Return the [X, Y] coordinate for the center point of the cell that contains the specified text.  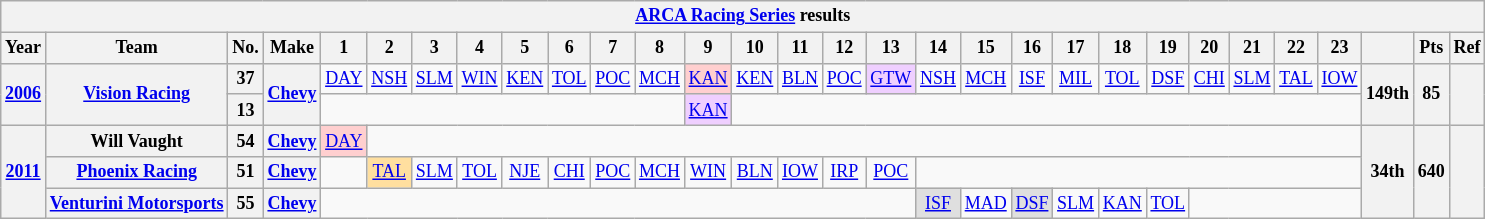
19 [1168, 48]
3 [435, 48]
54 [246, 140]
22 [1296, 48]
20 [1209, 48]
8 [660, 48]
No. [246, 48]
Make [292, 48]
21 [1252, 48]
37 [246, 78]
9 [708, 48]
640 [1431, 172]
7 [613, 48]
17 [1076, 48]
14 [938, 48]
34th [1388, 172]
1 [344, 48]
15 [986, 48]
2006 [24, 94]
85 [1431, 94]
149th [1388, 94]
4 [480, 48]
11 [800, 48]
10 [755, 48]
23 [1340, 48]
12 [844, 48]
18 [1122, 48]
Year [24, 48]
MIL [1076, 78]
5 [525, 48]
MAD [986, 204]
55 [246, 204]
Ref [1467, 48]
6 [570, 48]
Team [136, 48]
ARCA Racing Series results [743, 16]
2011 [24, 172]
51 [246, 172]
Venturini Motorsports [136, 204]
IRP [844, 172]
Vision Racing [136, 94]
NJE [525, 172]
Will Vaught [136, 140]
GTW [891, 78]
16 [1032, 48]
Phoenix Racing [136, 172]
Pts [1431, 48]
2 [390, 48]
